Identify which cell holds the provided text, then report its [x, y] central coordinate. 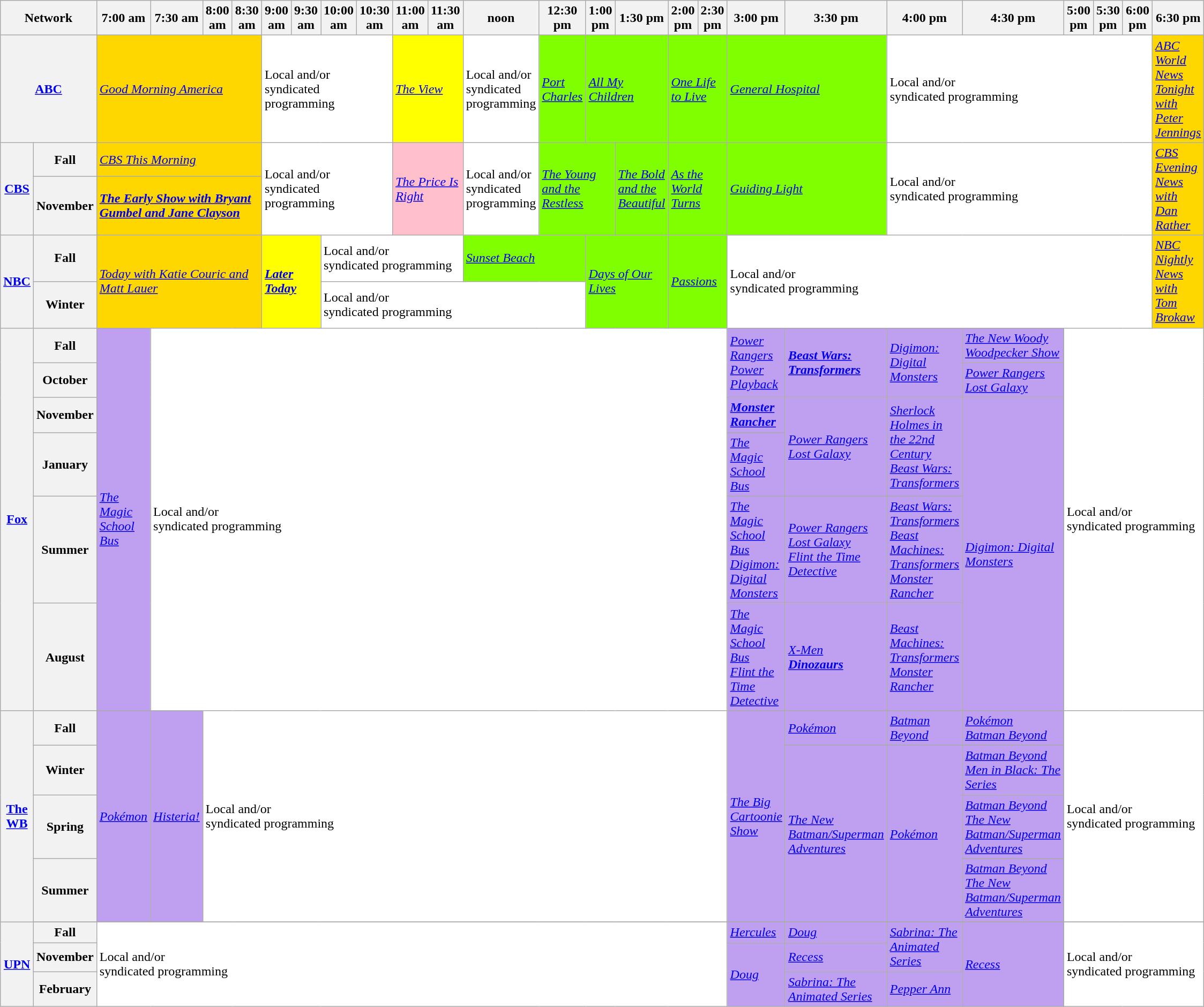
Beast Wars: Transformers [836, 363]
3:00 pm [756, 18]
Power Rangers Lost Galaxy Flint the Time Detective [836, 550]
The Early Show with Bryant Gumbel and Jane Clayson [179, 206]
Beast Wars: Transformers Beast Machines: Transformers Monster Rancher [924, 550]
6:30 pm [1178, 18]
The WB [17, 816]
X-Men Dinozaurs [836, 657]
The New Batman/Superman Adventures [836, 833]
ABC World News Tonight with Peter Jennings [1178, 89]
Monster Rancher [756, 415]
11:30 am [445, 18]
August [65, 657]
Sherlock Holmes in the 22nd Century Beast Wars: Transformers [924, 447]
Pepper Ann [924, 989]
11:00 am [410, 18]
CBS Evening News with Dan Rather [1178, 189]
Beast Machines: Transformers Monster Rancher [924, 657]
12:30 pm [563, 18]
1:00 pm [600, 18]
Later Today [291, 282]
The Magic School Bus Flint the Time Detective [756, 657]
5:00 pm [1078, 18]
October [65, 380]
9:00 am [276, 18]
7:00 am [123, 18]
10:30 am [375, 18]
UPN [17, 964]
2:30 pm [713, 18]
ABC [48, 89]
The Big Cartoonie Show [756, 816]
Days of Our Lives [627, 282]
As the World Turns [698, 189]
5:30 pm [1108, 18]
The Magic School Bus Digimon: Digital Monsters [756, 550]
CBS [17, 189]
Batman Beyond [924, 727]
All My Children [627, 89]
10:00 am [339, 18]
2:00 pm [683, 18]
Spring [65, 827]
Passions [698, 282]
Sunset Beach [524, 258]
1:30 pm [642, 18]
January [65, 464]
The Bold and the Beautiful [642, 189]
8:00 am [218, 18]
Power Rangers Power Playback [756, 363]
NBC Nightly News with Tom Brokaw [1178, 282]
Good Morning America [179, 89]
8:30 am [246, 18]
February [65, 989]
Histeria! [177, 816]
3:30 pm [836, 18]
4:30 pm [1013, 18]
Pokémon Batman Beyond [1013, 727]
The Young and the Restless [577, 189]
The Price Is Right [428, 189]
NBC [17, 282]
The View [428, 89]
9:30 am [305, 18]
CBS This Morning [179, 160]
7:30 am [177, 18]
The New Woody Woodpecker Show [1013, 345]
Fox [17, 519]
Network [48, 18]
Hercules [756, 933]
General Hospital [807, 89]
Guiding Light [807, 189]
noon [501, 18]
Today with Katie Couric and Matt Lauer [179, 282]
One Life to Live [698, 89]
4:00 pm [924, 18]
Port Charles [563, 89]
Batman Beyond Men in Black: The Series [1013, 770]
6:00 pm [1137, 18]
